Locate the cell with the specified text and output its [x, y] center coordinate. 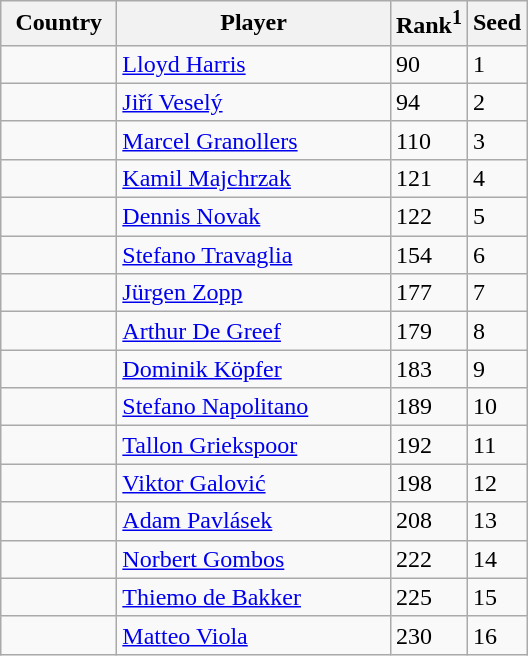
11 [496, 445]
2 [496, 102]
Dominik Köpfer [254, 369]
Arthur De Greef [254, 331]
Norbert Gombos [254, 559]
230 [428, 635]
Tallon Griekspoor [254, 445]
Stefano Travaglia [254, 255]
Player [254, 24]
Dennis Novak [254, 217]
5 [496, 217]
222 [428, 559]
4 [496, 178]
Matteo Viola [254, 635]
225 [428, 597]
1 [496, 64]
10 [496, 407]
192 [428, 445]
154 [428, 255]
94 [428, 102]
110 [428, 140]
122 [428, 217]
198 [428, 483]
7 [496, 293]
90 [428, 64]
9 [496, 369]
183 [428, 369]
13 [496, 521]
6 [496, 255]
Viktor Galović [254, 483]
Rank1 [428, 24]
Seed [496, 24]
15 [496, 597]
179 [428, 331]
16 [496, 635]
14 [496, 559]
8 [496, 331]
Kamil Majchrzak [254, 178]
Thiemo de Bakker [254, 597]
Jürgen Zopp [254, 293]
Jiří Veselý [254, 102]
Country [59, 24]
121 [428, 178]
Marcel Granollers [254, 140]
189 [428, 407]
Lloyd Harris [254, 64]
12 [496, 483]
Stefano Napolitano [254, 407]
Adam Pavlásek [254, 521]
3 [496, 140]
177 [428, 293]
208 [428, 521]
